Capture the cell that displays the provided text and extract its [X, Y] central coordinate. 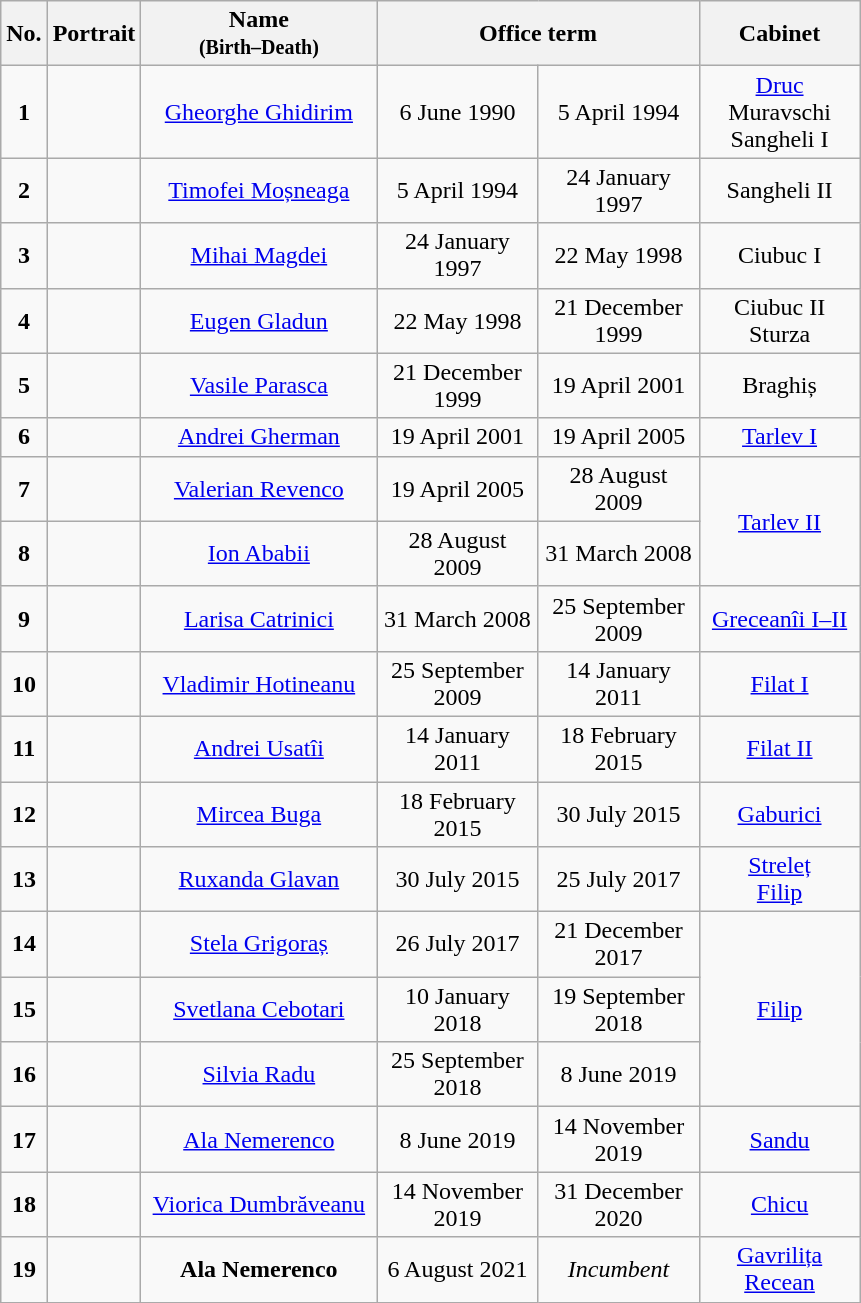
25 September 2018 [458, 1074]
3 [24, 256]
No. [24, 34]
DrucMuravschiSangheli I [780, 112]
13 [24, 880]
17 [24, 1140]
19 September 2018 [618, 1010]
Silvia Radu [259, 1074]
8 [24, 554]
Andrei Gherman [259, 437]
Vladimir Hotineanu [259, 684]
18 [24, 1204]
Braghiș [780, 386]
Ciubuc IISturza [780, 320]
Sandu [780, 1140]
Viorica Dumbrăveanu [259, 1204]
Name(Birth–Death) [259, 34]
6 [24, 437]
7 [24, 488]
Sangheli II [780, 190]
Svetlana Cebotari [259, 1010]
Cabinet [780, 34]
GavrilițaRecean [780, 1270]
16 [24, 1074]
2 [24, 190]
11 [24, 748]
StrelețFilip [780, 880]
1 [24, 112]
Filat I [780, 684]
Eugen Gladun [259, 320]
Ion Ababii [259, 554]
Ciubuc I [780, 256]
Filip [780, 1010]
Gheorghe Ghidirim [259, 112]
Mircea Buga [259, 814]
Greceanîi I–II [780, 618]
5 [24, 386]
6 June 1990 [458, 112]
10 January 2018 [458, 1010]
4 [24, 320]
Tarlev II [780, 521]
Vasile Parasca [259, 386]
15 [24, 1010]
Portrait [94, 34]
Filat II [780, 748]
31 December 2020 [618, 1204]
Gaburici [780, 814]
26 July 2017 [458, 944]
Stela Grigoraș [259, 944]
Incumbent [618, 1270]
Larisa Catrinici [259, 618]
12 [24, 814]
Valerian Revenco [259, 488]
Mihai Magdei [259, 256]
10 [24, 684]
21 December 2017 [618, 944]
25 July 2017 [618, 880]
Office term [538, 34]
Andrei Usatîi [259, 748]
Tarlev I [780, 437]
9 [24, 618]
Chicu [780, 1204]
14 [24, 944]
6 August 2021 [458, 1270]
19 [24, 1270]
Timofei Moșneaga [259, 190]
Ruxanda Glavan [259, 880]
